Capture the cell that displays the provided text and extract its (X, Y) central coordinate. 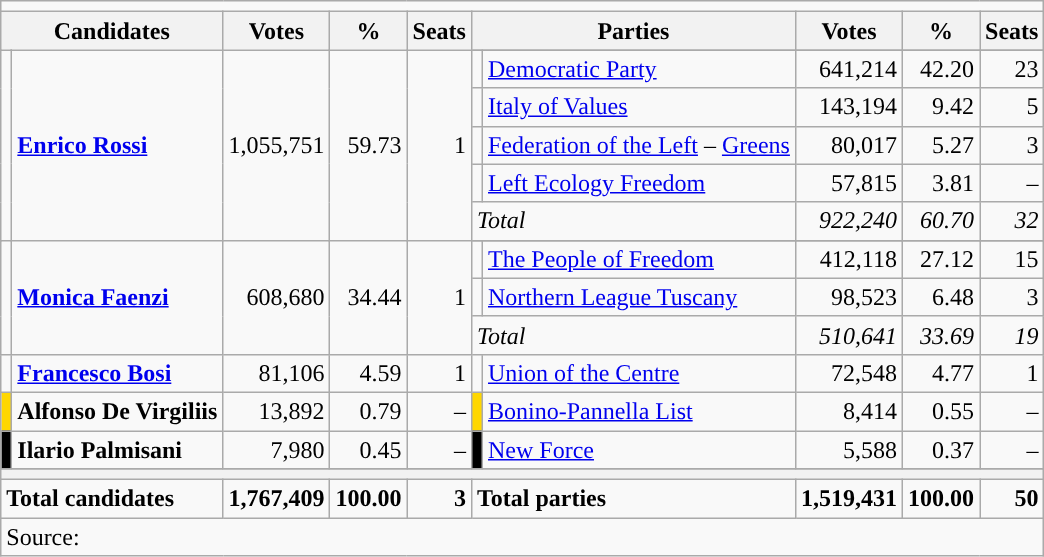
Total candidates (112, 499)
412,118 (848, 259)
0.55 (942, 411)
510,641 (848, 335)
0.79 (368, 411)
4.77 (942, 373)
80,017 (848, 145)
19 (1012, 335)
1,519,431 (848, 499)
Enrico Rossi (118, 145)
Source: (522, 537)
Candidates (112, 31)
13,892 (276, 411)
Parties (633, 31)
7,980 (276, 449)
98,523 (848, 297)
1,055,751 (276, 145)
15 (1012, 259)
Left Ecology Freedom (638, 183)
72,548 (848, 373)
5 (1012, 107)
Alfonso De Virgiliis (118, 411)
6.48 (942, 297)
Northern League Tuscany (638, 297)
3.81 (942, 183)
59.73 (368, 145)
32 (1012, 221)
23 (1012, 69)
60.70 (942, 221)
The People of Freedom (638, 259)
50 (1012, 499)
Monica Faenzi (118, 297)
8,414 (848, 411)
4.59 (368, 373)
5,588 (848, 449)
922,240 (848, 221)
Total parties (633, 499)
34.44 (368, 297)
9.42 (942, 107)
0.45 (368, 449)
81,106 (276, 373)
641,214 (848, 69)
143,194 (848, 107)
27.12 (942, 259)
57,815 (848, 183)
42.20 (942, 69)
5.27 (942, 145)
1,767,409 (276, 499)
Italy of Values (638, 107)
0.37 (942, 449)
608,680 (276, 297)
Union of the Centre (638, 373)
33.69 (942, 335)
Federation of the Left – Greens (638, 145)
Democratic Party (638, 69)
Bonino-Pannella List (638, 411)
Francesco Bosi (118, 373)
New Force (638, 449)
Ilario Palmisani (118, 449)
